Output the (X, Y) coordinate of the center of the cell containing the given text.  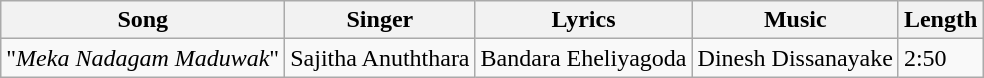
Music (795, 20)
Lyrics (584, 20)
Song (143, 20)
Length (940, 20)
2:50 (940, 58)
Sajitha Anuththara (380, 58)
"Meka Nadagam Maduwak" (143, 58)
Dinesh Dissanayake (795, 58)
Singer (380, 20)
Bandara Eheliyagoda (584, 58)
